Capture the cell that displays the provided text and extract its [x, y] central coordinate. 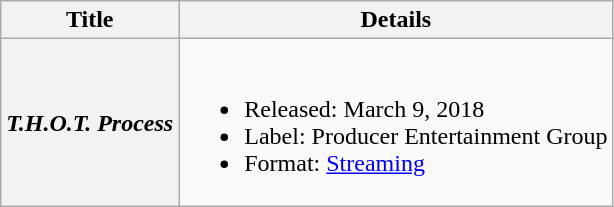
Title [90, 20]
T.H.O.T. Process [90, 122]
Details [396, 20]
Released: March 9, 2018Label: Producer Entertainment GroupFormat: Streaming [396, 122]
